Detect which cell encompasses the target text, then output its (X, Y) center coordinate. 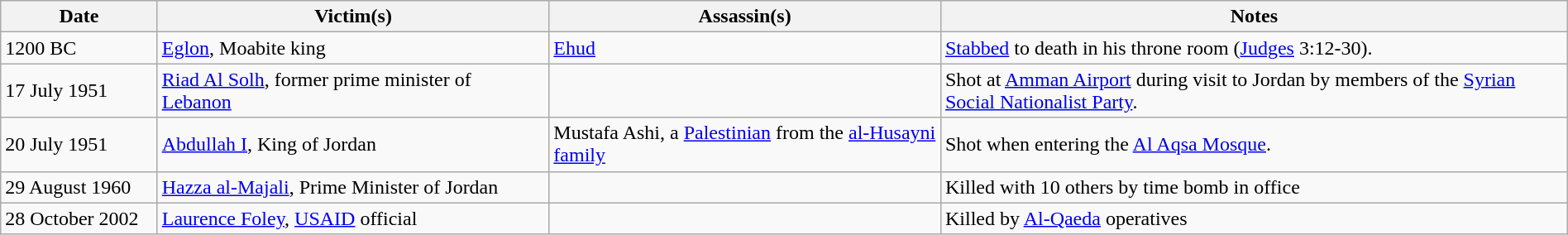
Riad Al Solh, former prime minister of Lebanon (353, 91)
Laurence Foley, USAID official (353, 218)
Shot when entering the Al Aqsa Mosque. (1254, 144)
Notes (1254, 17)
Abdullah I, King of Jordan (353, 144)
29 August 1960 (79, 187)
Killed with 10 others by time bomb in office (1254, 187)
Ehud (745, 48)
20 July 1951 (79, 144)
Eglon, Moabite king (353, 48)
Assassin(s) (745, 17)
1200 BC (79, 48)
Victim(s) (353, 17)
Mustafa Ashi, a Palestinian from the al-Husayni family (745, 144)
28 October 2002 (79, 218)
Shot at Amman Airport during visit to Jordan by members of the Syrian Social Nationalist Party. (1254, 91)
Hazza al-Majali, Prime Minister of Jordan (353, 187)
17 July 1951 (79, 91)
Killed by Al-Qaeda operatives (1254, 218)
Date (79, 17)
Stabbed to death in his throne room (Judges 3:12-30). (1254, 48)
